From the cell containing the given text, extract its center point as (X, Y) coordinate. 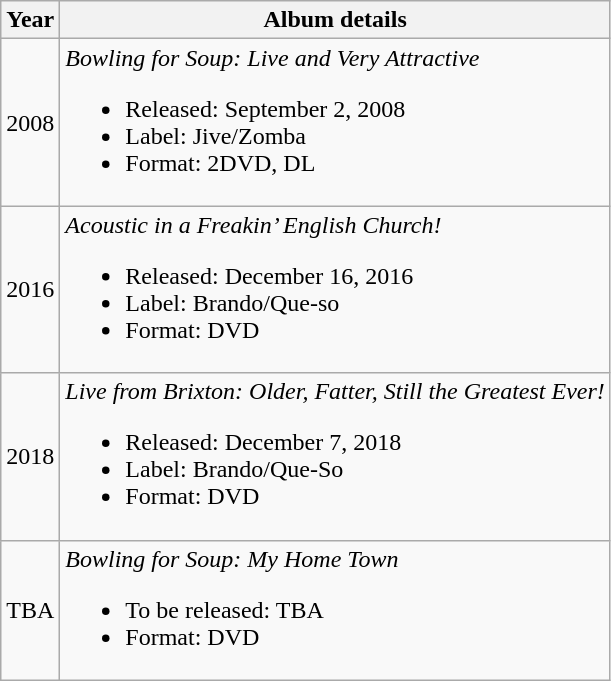
Acoustic in a Freakin’ English Church!Released: December 16, 2016Label: Brando/Que-soFormat: DVD (336, 290)
TBA (30, 610)
Bowling for Soup: Live and Very AttractiveReleased: September 2, 2008Label: Jive/ZombaFormat: 2DVD, DL (336, 122)
Live from Brixton: Older, Fatter, Still the Greatest Ever!Released: December 7, 2018Label: Brando/Que-SoFormat: DVD (336, 456)
2016 (30, 290)
2008 (30, 122)
Album details (336, 20)
2018 (30, 456)
Year (30, 20)
Bowling for Soup: My Home TownTo be released: TBAFormat: DVD (336, 610)
